Determine the (X, Y) coordinate at the center of the cell enclosing the given text.  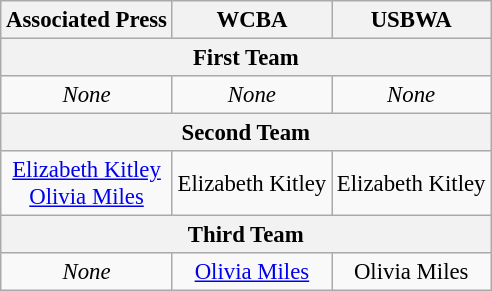
WCBA (252, 20)
First Team (246, 58)
Second Team (246, 133)
Elizabeth KitleyOlivia Miles (87, 184)
Third Team (246, 235)
USBWA (412, 20)
Associated Press (87, 20)
